Scan for the cell matching the given text and deliver its (X, Y) coordinate at center. 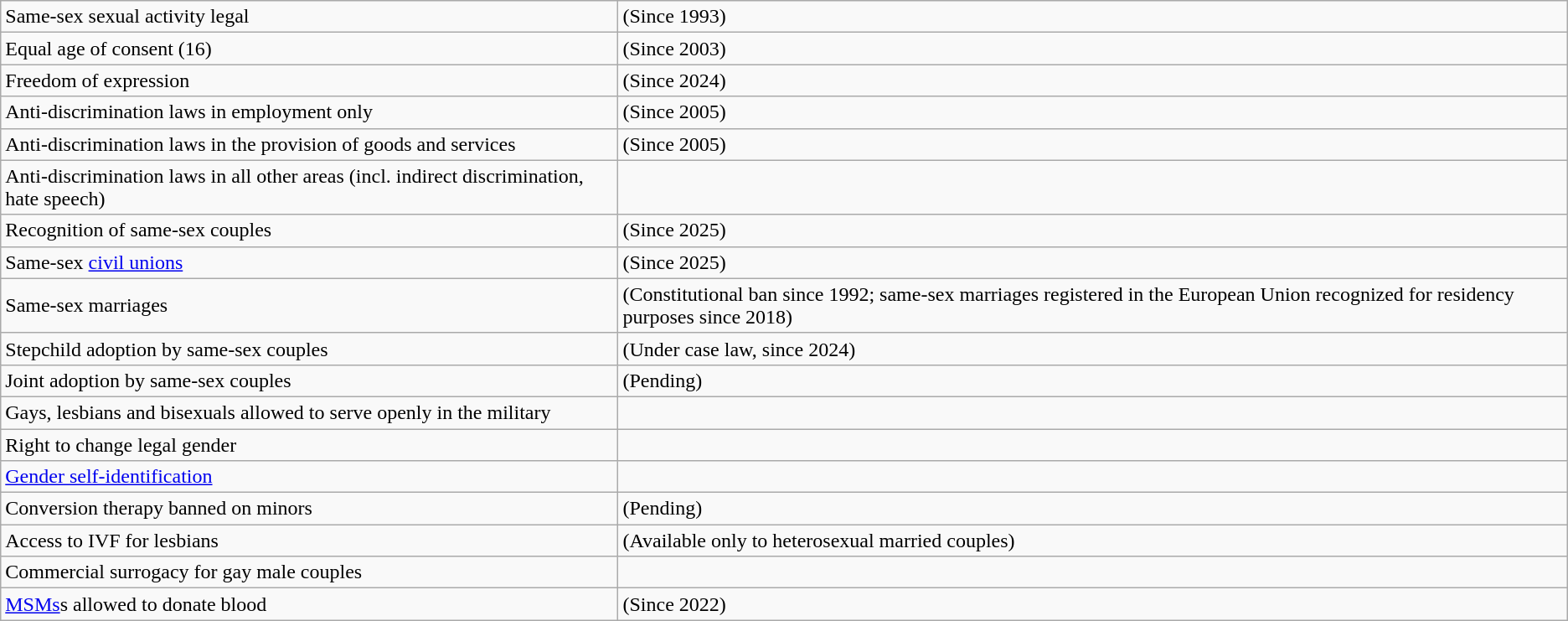
Gays, lesbians and bisexuals allowed to serve openly in the military (310, 412)
Joint adoption by same-sex couples (310, 380)
Same-sex civil unions (310, 262)
Gender self-identification (310, 477)
Stepchild adoption by same-sex couples (310, 349)
(Since 1993) (1092, 17)
Freedom of expression (310, 80)
Same-sex marriages (310, 305)
(Constitutional ban since 1992; same-sex marriages registered in the European Union recognized for residency purposes since 2018) (1092, 305)
Commercial surrogacy for gay male couples (310, 572)
Equal age of consent (16) (310, 49)
Anti-discrimination laws in employment only (310, 112)
Same-sex sexual activity legal (310, 17)
(Under case law, since 2024) (1092, 349)
(Available only to heterosexual married couples) (1092, 541)
(Since 2003) (1092, 49)
Anti-discrimination laws in the provision of goods and services (310, 144)
(Since 2022) (1092, 604)
MSMss allowed to donate blood (310, 604)
Recognition of same-sex couples (310, 230)
Conversion therapy banned on minors (310, 509)
(Since 2024) (1092, 80)
Anti-discrimination laws in all other areas (incl. indirect discrimination, hate speech) (310, 188)
Right to change legal gender (310, 445)
Access to IVF for lesbians (310, 541)
